Identify which cell holds the provided text, then report its (X, Y) central coordinate. 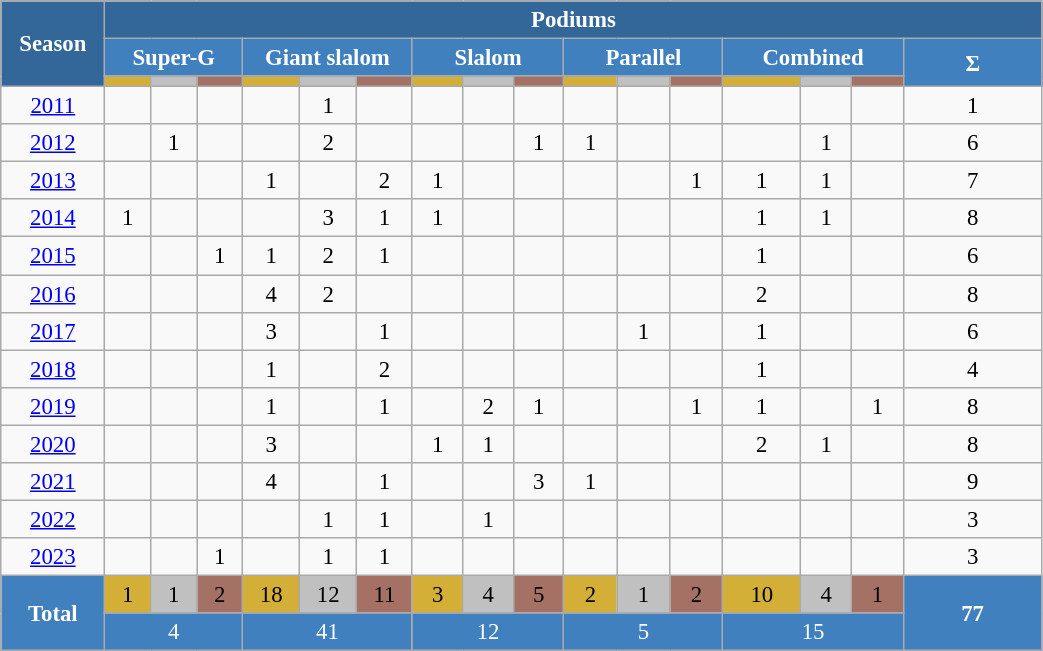
Podiums (574, 20)
10 (762, 594)
Slalom (488, 58)
Combined (813, 58)
Σ (972, 63)
9 (972, 482)
Giant slalom (328, 58)
18 (272, 594)
2022 (53, 519)
Total (53, 612)
41 (328, 632)
2016 (53, 294)
2015 (53, 256)
15 (813, 632)
Parallel (644, 58)
2017 (53, 331)
2011 (53, 106)
2023 (53, 557)
Super-G (174, 58)
11 (385, 594)
2020 (53, 444)
2021 (53, 482)
2012 (53, 143)
2013 (53, 181)
77 (972, 612)
2018 (53, 369)
2019 (53, 406)
7 (972, 181)
2014 (53, 219)
Season (53, 44)
